Search for the cell housing the specified text and yield its (X, Y) center coordinate. 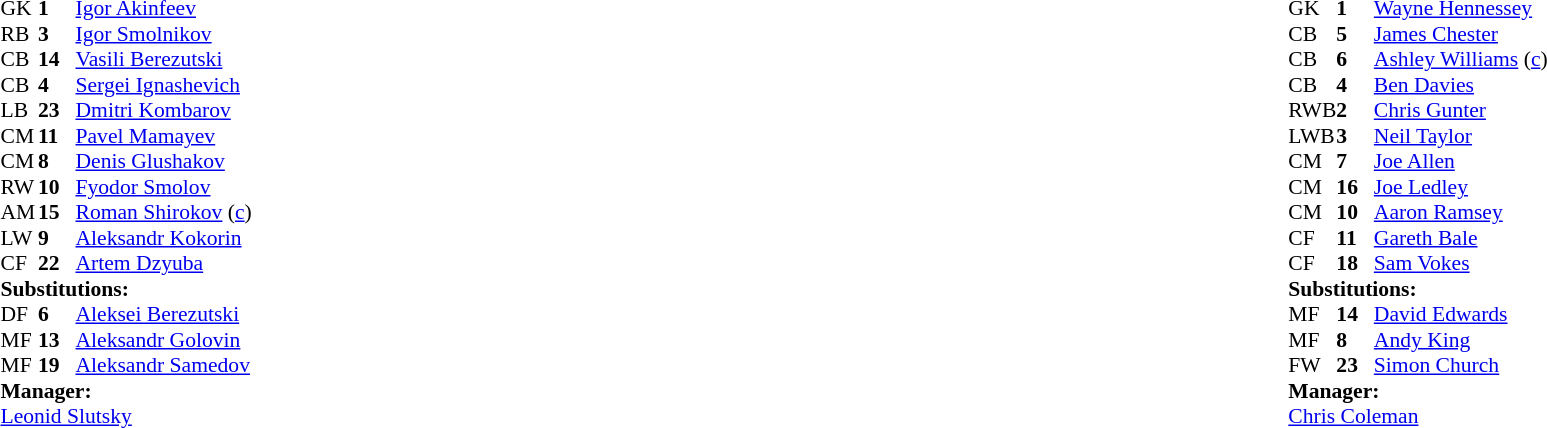
Sergei Ignashevich (164, 85)
13 (57, 340)
16 (1355, 187)
Aleksei Berezutski (164, 315)
5 (1355, 34)
Fyodor Smolov (164, 187)
18 (1355, 263)
Pavel Mamayev (164, 136)
RW (19, 187)
Dmitri Kombarov (164, 111)
9 (57, 238)
Aleksandr Golovin (164, 340)
LWB (1312, 136)
15 (57, 213)
DF (19, 315)
RB (19, 34)
Artem Dzyuba (164, 263)
Aleksandr Samedov (164, 365)
LB (19, 111)
22 (57, 263)
7 (1355, 161)
Vasili Berezutski (164, 59)
Aleksandr Kokorin (164, 238)
LW (19, 238)
AM (19, 213)
2 (1355, 111)
19 (57, 365)
Denis Glushakov (164, 161)
Roman Shirokov (c) (164, 213)
RWB (1312, 111)
Igor Smolnikov (164, 34)
FW (1312, 365)
